Provide the (x, y) coordinate of the cell's center where the given text is located.  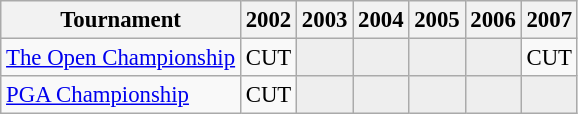
2007 (549, 20)
The Open Championship (121, 58)
2006 (493, 20)
PGA Championship (121, 95)
2005 (437, 20)
2003 (325, 20)
2004 (381, 20)
2002 (268, 20)
Tournament (121, 20)
